Pinpoint the cell where the given text exists, returning its (X, Y) midpoint coordinate. 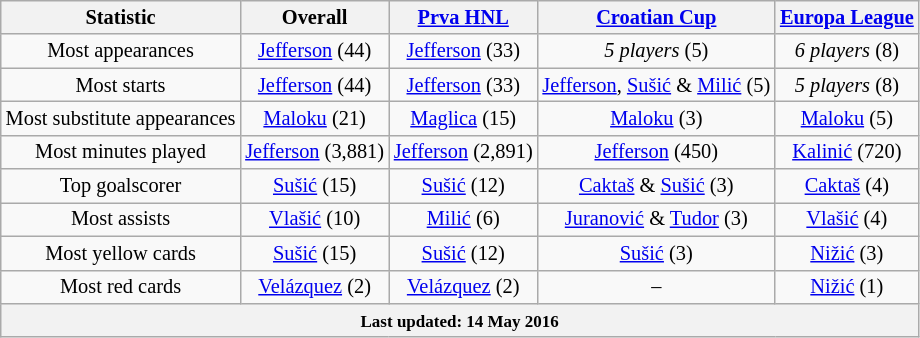
Prva HNL (464, 17)
Juranović & Tudor (3) (657, 219)
Nižić (3) (847, 253)
Maloku (3) (657, 118)
Nižić (1) (847, 287)
Sušić (3) (657, 253)
Maloku (21) (314, 118)
Vlašić (10) (314, 219)
Kalinić (720) (847, 152)
Most red cards (121, 287)
Europa League (847, 17)
Jefferson (450) (657, 152)
Most starts (121, 85)
Jefferson (3,881) (314, 152)
Statistic (121, 17)
6 players (8) (847, 51)
Most assists (121, 219)
Maglica (15) (464, 118)
Vlašić (4) (847, 219)
Milić (6) (464, 219)
Most substitute appearances (121, 118)
Overall (314, 17)
Most minutes played (121, 152)
– (657, 287)
Top goalscorer (121, 186)
5 players (5) (657, 51)
Caktaš & Sušić (3) (657, 186)
Caktaš (4) (847, 186)
Croatian Cup (657, 17)
Most yellow cards (121, 253)
Last updated: 14 May 2016 (460, 320)
Most appearances (121, 51)
5 players (8) (847, 85)
Jefferson, Sušić & Milić (5) (657, 85)
Jefferson (2,891) (464, 152)
Maloku (5) (847, 118)
